Output the [X, Y] coordinate of the center of the cell containing the given text.  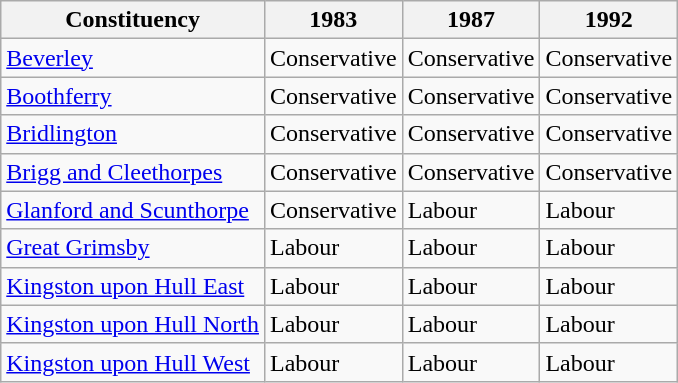
Brigg and Cleethorpes [133, 172]
Great Grimsby [133, 248]
Beverley [133, 58]
Kingston upon Hull West [133, 362]
1987 [471, 20]
Glanford and Scunthorpe [133, 210]
Boothferry [133, 96]
Kingston upon Hull East [133, 286]
Constituency [133, 20]
Kingston upon Hull North [133, 324]
1983 [333, 20]
Bridlington [133, 134]
1992 [609, 20]
